Return the [x, y] coordinate for the center point of the cell that contains the specified text.  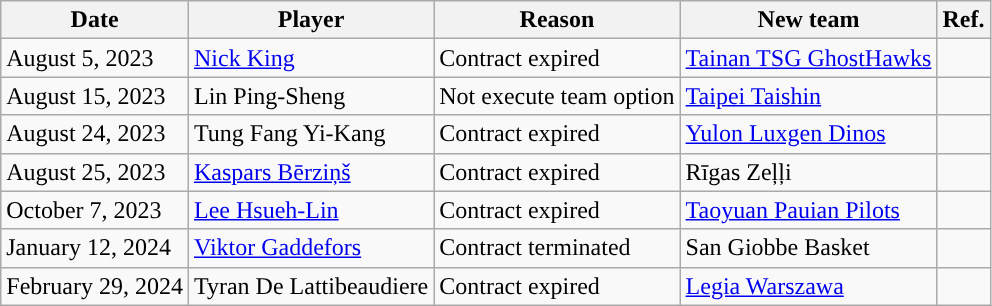
Nick King [310, 58]
January 12, 2024 [95, 248]
February 29, 2024 [95, 286]
Legia Warszawa [808, 286]
Taoyuan Pauian Pilots [808, 210]
Tainan TSG GhostHawks [808, 58]
Taipei Taishin [808, 96]
Lee Hsueh-Lin [310, 210]
Tung Fang Yi-Kang [310, 134]
Yulon Luxgen Dinos [808, 134]
August 24, 2023 [95, 134]
Not execute team option [557, 96]
October 7, 2023 [95, 210]
Lin Ping-Sheng [310, 96]
Kaspars Bērziņš [310, 172]
San Giobbe Basket [808, 248]
Reason [557, 20]
Viktor Gaddefors [310, 248]
August 5, 2023 [95, 58]
Player [310, 20]
New team [808, 20]
Date [95, 20]
Ref. [964, 20]
Rīgas Zeļļi [808, 172]
August 25, 2023 [95, 172]
Contract terminated [557, 248]
August 15, 2023 [95, 96]
Tyran De Lattibeaudiere [310, 286]
